Return the [x, y] coordinate for the center point of the cell that contains the specified text.  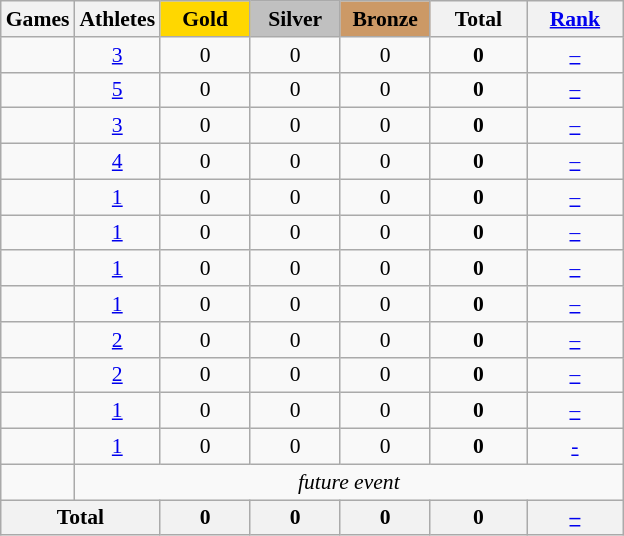
4 [117, 162]
Silver [295, 19]
Games [38, 19]
future event [348, 482]
Athletes [117, 19]
5 [117, 90]
Bronze [385, 19]
- [576, 447]
Rank [576, 19]
Gold [205, 19]
